Pinpoint the cell where the given text exists, returning its [x, y] midpoint coordinate. 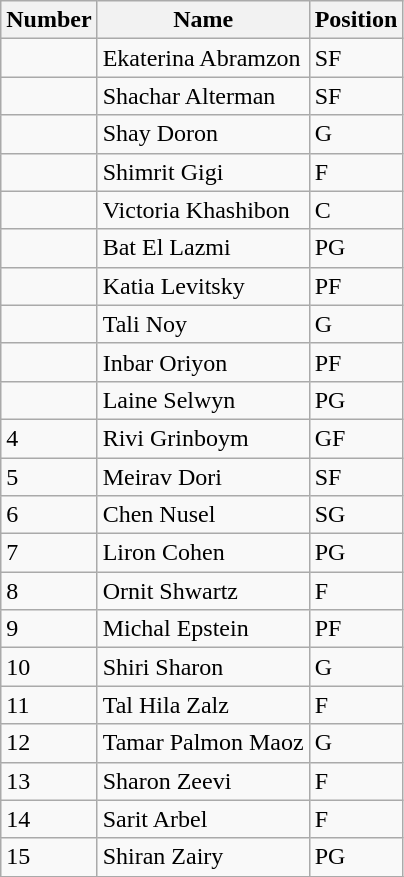
Tamar Palmon Maoz [203, 743]
7 [49, 553]
Tal Hila Zalz [203, 705]
9 [49, 629]
Ekaterina Abramzon [203, 58]
SG [356, 515]
Victoria Khashibon [203, 210]
Position [356, 20]
Inbar Oriyon [203, 362]
15 [49, 857]
Shachar Alterman [203, 96]
14 [49, 819]
Chen Nusel [203, 515]
Rivi Grinboym [203, 438]
Number [49, 20]
Tali Noy [203, 324]
Katia Levitsky [203, 286]
8 [49, 591]
11 [49, 705]
12 [49, 743]
Shiri Sharon [203, 667]
Shay Doron [203, 134]
GF [356, 438]
4 [49, 438]
Shiran Zairy [203, 857]
C [356, 210]
Sarit Arbel [203, 819]
Name [203, 20]
Michal Epstein [203, 629]
5 [49, 477]
Bat El Lazmi [203, 248]
Meirav Dori [203, 477]
10 [49, 667]
Shimrit Gigi [203, 172]
6 [49, 515]
Sharon Zeevi [203, 781]
Laine Selwyn [203, 400]
Ornit Shwartz [203, 591]
13 [49, 781]
Liron Cohen [203, 553]
